Extract the (X, Y) coordinate from the center of the cell holding the provided text.  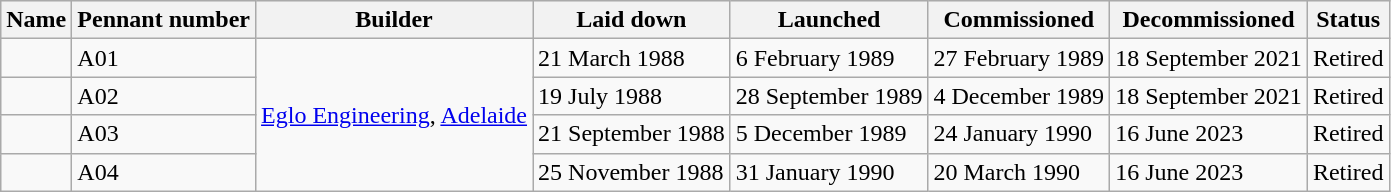
19 July 1988 (632, 96)
Decommissioned (1209, 20)
A01 (164, 58)
A02 (164, 96)
Launched (829, 20)
21 September 1988 (632, 134)
A03 (164, 134)
Pennant number (164, 20)
24 January 1990 (1019, 134)
21 March 1988 (632, 58)
Status (1348, 20)
Name (36, 20)
5 December 1989 (829, 134)
A04 (164, 172)
Laid down (632, 20)
27 February 1989 (1019, 58)
Commissioned (1019, 20)
28 September 1989 (829, 96)
Builder (394, 20)
20 March 1990 (1019, 172)
6 February 1989 (829, 58)
25 November 1988 (632, 172)
Eglo Engineering, Adelaide (394, 115)
4 December 1989 (1019, 96)
31 January 1990 (829, 172)
